Search for the cell housing the specified text and yield its [x, y] center coordinate. 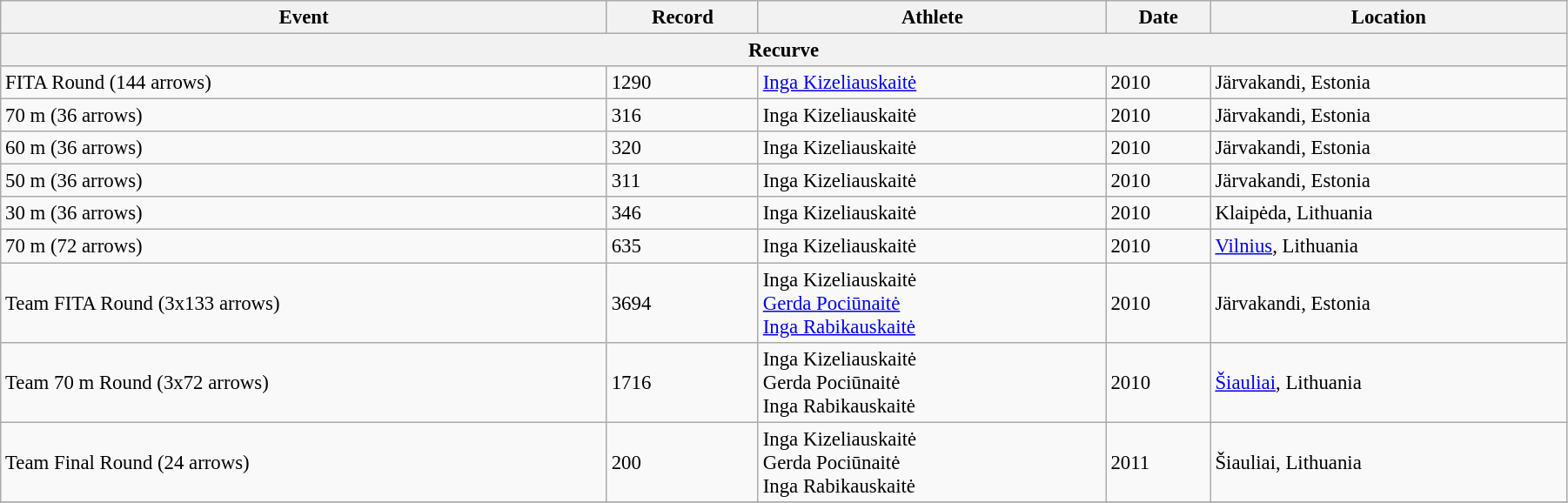
Athlete [932, 17]
Location [1389, 17]
635 [682, 246]
Date [1158, 17]
Recurve [784, 50]
311 [682, 181]
1716 [682, 382]
320 [682, 148]
Event [305, 17]
Klaipėda, Lithuania [1389, 213]
50 m (36 arrows) [305, 181]
Team FITA Round (3x133 arrows) [305, 303]
70 m (72 arrows) [305, 246]
Record [682, 17]
Team Final Round (24 arrows) [305, 462]
2011 [1158, 462]
3694 [682, 303]
Team 70 m Round (3x72 arrows) [305, 382]
346 [682, 213]
60 m (36 arrows) [305, 148]
30 m (36 arrows) [305, 213]
FITA Round (144 arrows) [305, 83]
70 m (36 arrows) [305, 116]
200 [682, 462]
Vilnius, Lithuania [1389, 246]
316 [682, 116]
1290 [682, 83]
